Identify which cell holds the provided text, then report its [x, y] central coordinate. 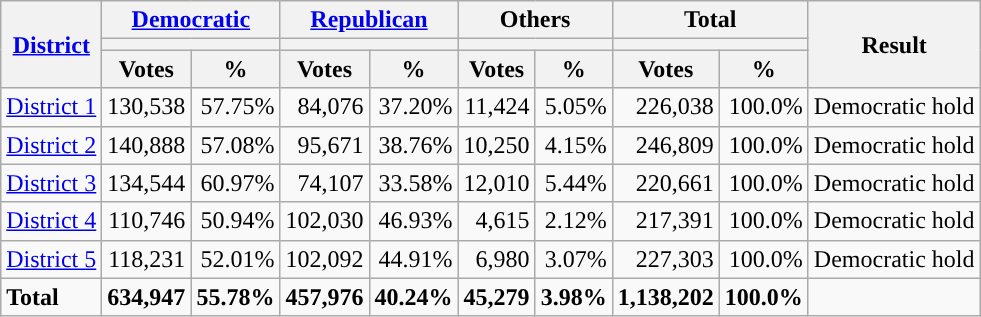
10,250 [496, 145]
District 2 [52, 145]
74,107 [324, 183]
134,544 [146, 183]
33.58% [414, 183]
2.12% [574, 221]
227,303 [666, 259]
634,947 [146, 297]
3.98% [574, 297]
6,980 [496, 259]
457,976 [324, 297]
140,888 [146, 145]
220,661 [666, 183]
55.78% [236, 297]
11,424 [496, 107]
4,615 [496, 221]
District 4 [52, 221]
4.15% [574, 145]
3.07% [574, 259]
District 3 [52, 183]
5.44% [574, 183]
46.93% [414, 221]
226,038 [666, 107]
246,809 [666, 145]
118,231 [146, 259]
District 1 [52, 107]
217,391 [666, 221]
Others [535, 20]
110,746 [146, 221]
57.08% [236, 145]
Republican [369, 20]
Result [894, 44]
Democratic [191, 20]
District [52, 44]
130,538 [146, 107]
44.91% [414, 259]
38.76% [414, 145]
102,092 [324, 259]
102,030 [324, 221]
5.05% [574, 107]
12,010 [496, 183]
84,076 [324, 107]
57.75% [236, 107]
52.01% [236, 259]
40.24% [414, 297]
60.97% [236, 183]
45,279 [496, 297]
1,138,202 [666, 297]
50.94% [236, 221]
District 5 [52, 259]
95,671 [324, 145]
37.20% [414, 107]
